Find where the given text appears and provide that cell's center as [x, y] coordinate. 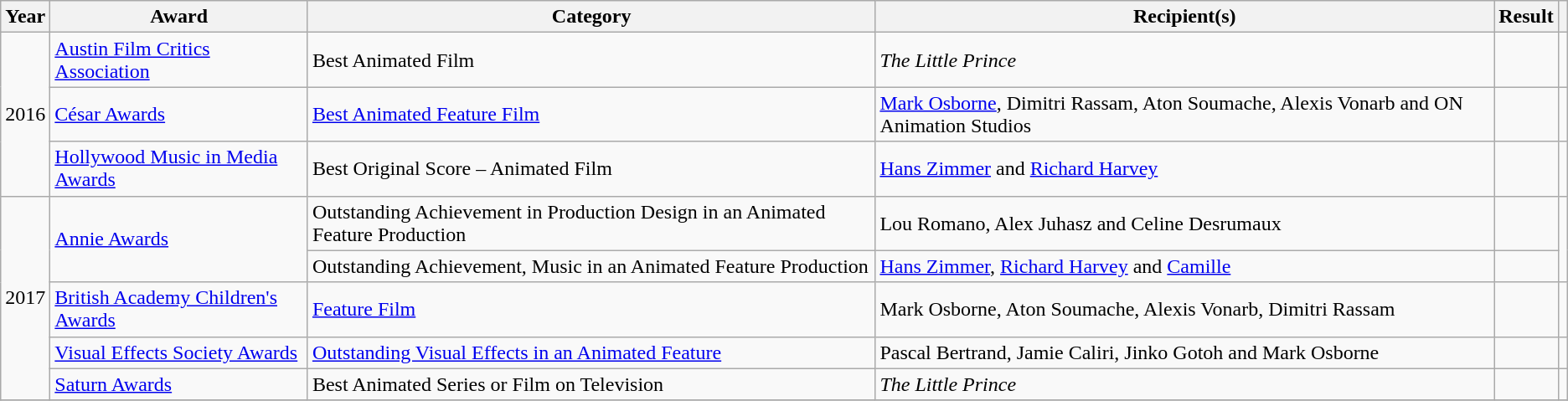
Hollywood Music in Media Awards [179, 169]
Mark Osborne, Aton Soumache, Alexis Vonarb, Dimitri Rassam [1184, 310]
Award [179, 17]
Best Animated Film [591, 60]
Recipient(s) [1184, 17]
Best Animated Series or Film on Television [591, 384]
Visual Effects Society Awards [179, 352]
2016 [25, 114]
Feature Film [591, 310]
Year [25, 17]
Result [1526, 17]
Category [591, 17]
British Academy Children's Awards [179, 310]
Saturn Awards [179, 384]
Annie Awards [179, 239]
Best Animated Feature Film [591, 114]
Pascal Bertrand, Jamie Caliri, Jinko Gotoh and Mark Osborne [1184, 352]
Lou Romano, Alex Juhasz and Celine Desrumaux [1184, 223]
2017 [25, 298]
Best Original Score – Animated Film [591, 169]
César Awards [179, 114]
Austin Film Critics Association [179, 60]
Outstanding Achievement, Music in an Animated Feature Production [591, 266]
Mark Osborne, Dimitri Rassam, Aton Soumache, Alexis Vonarb and ON Animation Studios [1184, 114]
Outstanding Achievement in Production Design in an Animated Feature Production [591, 223]
Outstanding Visual Effects in an Animated Feature [591, 352]
Hans Zimmer and Richard Harvey [1184, 169]
Hans Zimmer, Richard Harvey and Camille [1184, 266]
